Find where the given text appears and provide that cell's center as (x, y) coordinate. 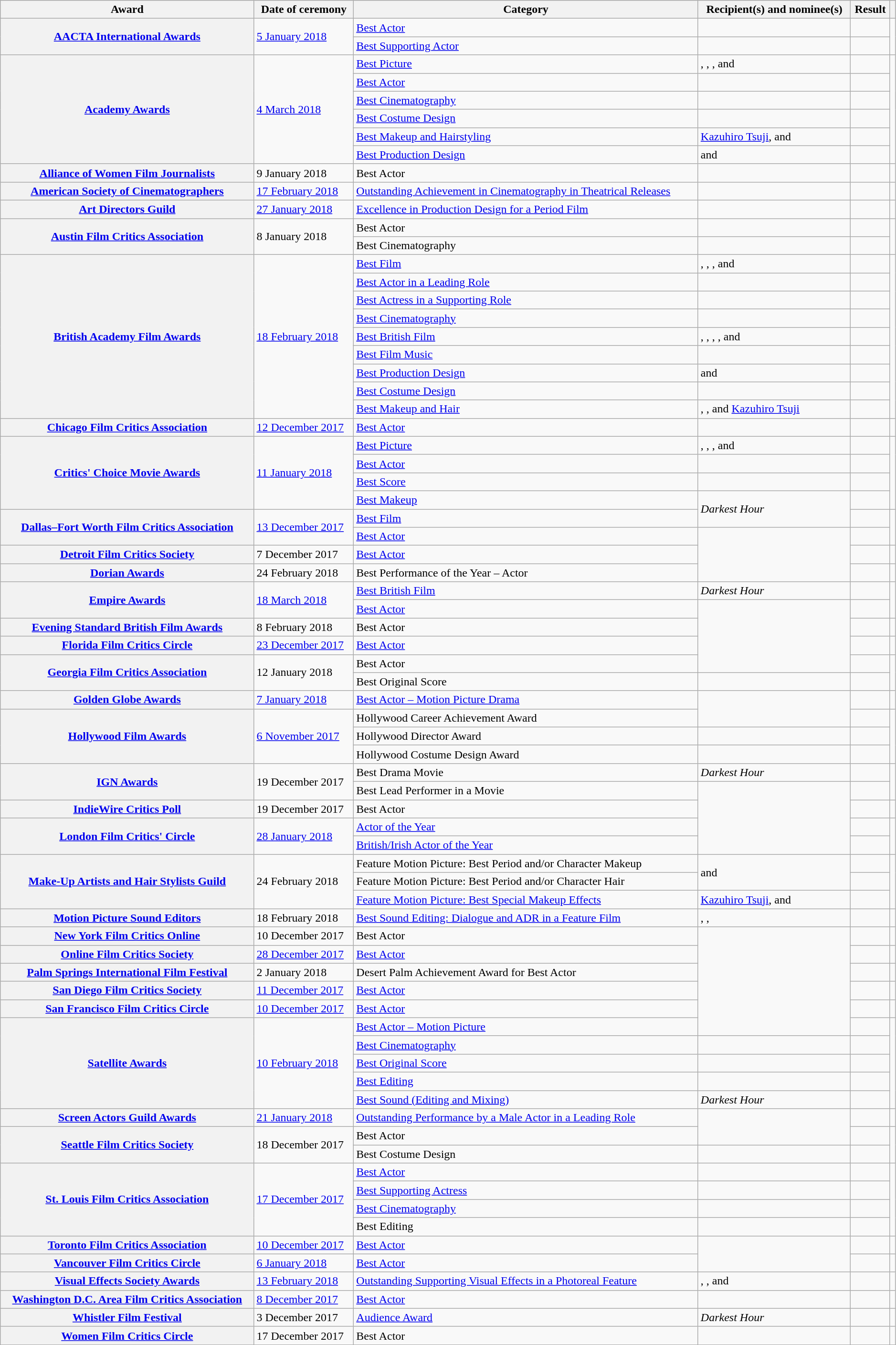
London Film Critics' Circle (127, 836)
Award (127, 10)
Best Film Music (526, 355)
8 January 2018 (304, 237)
Hollywood Director Award (526, 736)
New York Film Critics Online (127, 936)
IGN Awards (127, 781)
Best Sound Editing: Dialogue and ADR in a Feature Film (526, 918)
Best Lead Performer in a Movie (526, 790)
Washington D.C. Area Film Critics Association (127, 1299)
Best Actor in a Leading Role (526, 282)
San Francisco Film Critics Circle (127, 1009)
Feature Motion Picture: Best Period and/or Character Hair (526, 882)
7 January 2018 (304, 700)
Seattle Film Critics Society (127, 1145)
27 January 2018 (304, 209)
Georgia Film Critics Association (127, 672)
21 January 2018 (304, 1118)
13 February 2018 (304, 1281)
23 December 2017 (304, 645)
Online Film Critics Society (127, 954)
Toronto Film Critics Association (127, 1245)
Recipient(s) and nominee(s) (774, 10)
Best Sound (Editing and Mixing) (526, 1099)
Excellence in Production Design for a Period Film (526, 209)
Dorian Awards (127, 573)
Dallas–Fort Worth Film Critics Association (127, 527)
Category (526, 10)
11 January 2018 (304, 473)
Golden Globe Awards (127, 700)
, , and Kazuhiro Tsuji (774, 409)
28 January 2018 (304, 836)
Palm Springs International Film Festival (127, 972)
Hollywood Career Achievement Award (526, 718)
Best Supporting Actress (526, 1190)
Best Makeup (526, 500)
13 December 2017 (304, 527)
Visual Effects Society Awards (127, 1281)
Best Actor – Motion Picture (526, 1027)
8 February 2018 (304, 627)
6 January 2018 (304, 1263)
8 December 2017 (304, 1299)
Whistler Film Festival (127, 1317)
Best Actress in a Supporting Role (526, 300)
Best Makeup and Hairstyling (526, 137)
Hollywood Film Awards (127, 736)
5 January 2018 (304, 37)
Alliance of Women Film Journalists (127, 173)
, , (774, 918)
Screen Actors Guild Awards (127, 1118)
Florida Film Critics Circle (127, 645)
3 December 2017 (304, 1317)
Outstanding Performance by a Male Actor in a Leading Role (526, 1118)
Austin Film Critics Association (127, 237)
, , , , and (774, 336)
Best Drama Movie (526, 772)
2 January 2018 (304, 972)
Desert Palm Achievement Award for Best Actor (526, 972)
Satellite Awards (127, 1063)
Art Directors Guild (127, 209)
AACTA International Awards (127, 37)
American Society of Cinematographers (127, 191)
San Diego Film Critics Society (127, 990)
7 December 2017 (304, 555)
Best Makeup and Hair (526, 409)
Audience Award (526, 1317)
Best Supporting Actor (526, 46)
Detroit Film Critics Society (127, 555)
12 December 2017 (304, 427)
Outstanding Achievement in Cinematography in Theatrical Releases (526, 191)
IndieWire Critics Poll (127, 809)
Hollywood Costume Design Award (526, 754)
British/Irish Actor of the Year (526, 845)
10 February 2018 (304, 1063)
Result (870, 10)
Date of ceremony (304, 10)
28 December 2017 (304, 954)
Best Score (526, 482)
Women Film Critics Circle (127, 1335)
17 February 2018 (304, 191)
, , and (774, 1281)
18 December 2017 (304, 1145)
18 March 2018 (304, 600)
Make-Up Artists and Hair Stylists Guild (127, 882)
British Academy Film Awards (127, 337)
St. Louis Film Critics Association (127, 1199)
Chicago Film Critics Association (127, 427)
11 December 2017 (304, 990)
Academy Awards (127, 109)
Feature Motion Picture: Best Special Makeup Effects (526, 900)
Best Performance of the Year – Actor (526, 573)
Vancouver Film Critics Circle (127, 1263)
Outstanding Supporting Visual Effects in a Photoreal Feature (526, 1281)
12 January 2018 (304, 672)
Evening Standard British Film Awards (127, 627)
Empire Awards (127, 600)
4 March 2018 (304, 109)
6 November 2017 (304, 736)
9 January 2018 (304, 173)
Feature Motion Picture: Best Period and/or Character Makeup (526, 863)
Best Actor – Motion Picture Drama (526, 700)
Critics' Choice Movie Awards (127, 473)
Actor of the Year (526, 827)
Motion Picture Sound Editors (127, 918)
